Determine the (X, Y) coordinate at the center of the cell enclosing the given text.  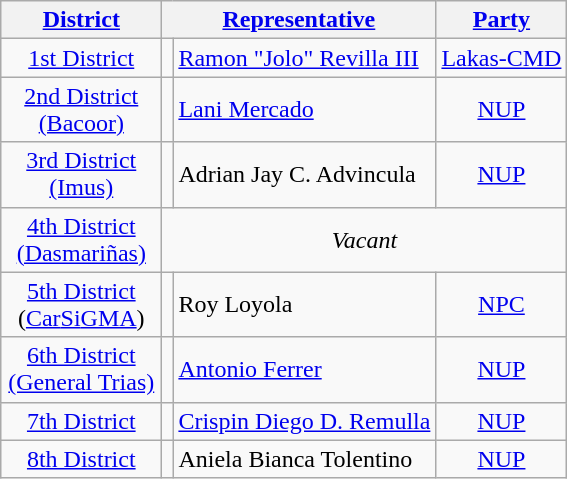
Ramon "Jolo" Revilla III (304, 58)
Vacant (364, 240)
Crispin Diego D. Remulla (304, 421)
Roy Loyola (304, 304)
Representative (299, 20)
4th District(Dasmariñas) (82, 240)
Lakas-CMD (502, 58)
Adrian Jay C. Advincula (304, 174)
Aniela Bianca Tolentino (304, 459)
7th District (82, 421)
District (82, 20)
8th District (82, 459)
2nd District(Bacoor) (82, 110)
Antonio Ferrer (304, 370)
Lani Mercado (304, 110)
NPC (502, 304)
6th District(General Trias) (82, 370)
3rd District(Imus) (82, 174)
5th District(CarSiGMA) (82, 304)
Party (502, 20)
1st District (82, 58)
